Return the (X, Y) coordinate for the center point of the cell that contains the specified text.  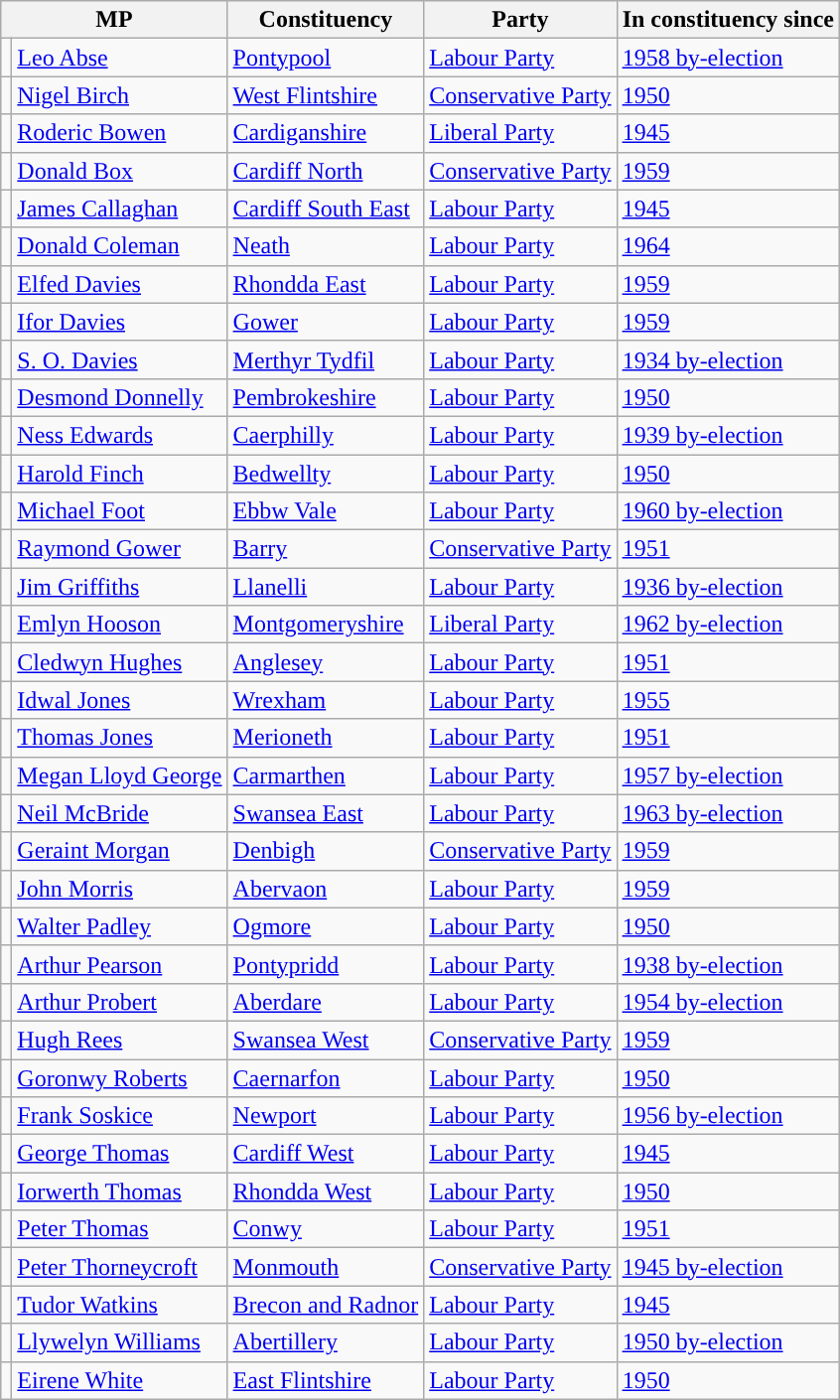
1955 (728, 700)
Elfed Davies (119, 284)
Thomas Jones (119, 738)
1957 by-election (728, 775)
Conwy (326, 1229)
Swansea West (326, 1040)
Bedwellty (326, 474)
Cardiff South East (326, 209)
Desmond Donnelly (119, 397)
Monmouth (326, 1267)
Cardiganshire (326, 133)
Cledwyn Hughes (119, 662)
Roderic Bowen (119, 133)
Donald Box (119, 171)
Cardiff North (326, 171)
Ness Edwards (119, 435)
Frank Soskice (119, 1116)
West Flintshire (326, 95)
Eirene White (119, 1380)
Merioneth (326, 738)
Ogmore (326, 926)
Arthur Probert (119, 1002)
John Morris (119, 889)
Cardiff West (326, 1154)
Neath (326, 246)
1960 by-election (728, 511)
Jim Griffiths (119, 587)
1950 by-election (728, 1342)
In constituency since (728, 20)
Swansea East (326, 813)
Peter Thorneycroft (119, 1267)
East Flintshire (326, 1380)
1963 by-election (728, 813)
Ebbw Vale (326, 511)
Peter Thomas (119, 1229)
Pembrokeshire (326, 397)
George Thomas (119, 1154)
1945 by-election (728, 1267)
1938 by-election (728, 964)
Geraint Morgan (119, 851)
Walter Padley (119, 926)
Carmarthen (326, 775)
Barry (326, 549)
1954 by-election (728, 1002)
Leo Abse (119, 58)
Michael Foot (119, 511)
Constituency (326, 20)
Merthyr Tydfil (326, 359)
Newport (326, 1116)
Abertillery (326, 1342)
Ifor Davies (119, 322)
Denbigh (326, 851)
Pontypool (326, 58)
S. O. Davies (119, 359)
1958 by-election (728, 58)
MP (114, 20)
Arthur Pearson (119, 964)
Donald Coleman (119, 246)
Montgomeryshire (326, 625)
1939 by-election (728, 435)
Raymond Gower (119, 549)
Harold Finch (119, 474)
Tudor Watkins (119, 1305)
James Callaghan (119, 209)
Anglesey (326, 662)
Pontypridd (326, 964)
Nigel Birch (119, 95)
Emlyn Hooson (119, 625)
Gower (326, 322)
1934 by-election (728, 359)
Rhondda West (326, 1191)
Idwal Jones (119, 700)
Iorwerth Thomas (119, 1191)
1964 (728, 246)
Megan Lloyd George (119, 775)
Llywelyn Williams (119, 1342)
Goronwy Roberts (119, 1077)
Rhondda East (326, 284)
1962 by-election (728, 625)
Brecon and Radnor (326, 1305)
Abervaon (326, 889)
Neil McBride (119, 813)
Caernarfon (326, 1077)
Llanelli (326, 587)
Caerphilly (326, 435)
Hugh Rees (119, 1040)
Aberdare (326, 1002)
Party (520, 20)
1956 by-election (728, 1116)
Wrexham (326, 700)
1936 by-election (728, 587)
